Capture the cell that displays the provided text and extract its (x, y) central coordinate. 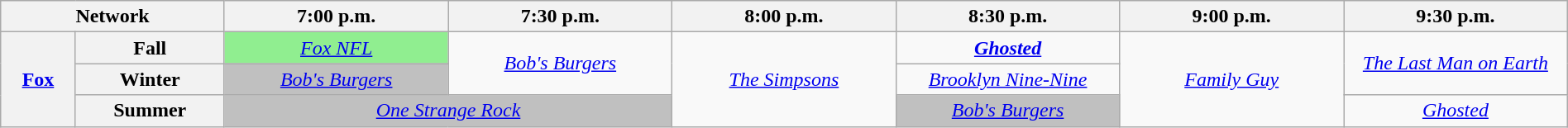
Network (112, 17)
Fox (38, 79)
8:30 p.m. (1007, 17)
7:00 p.m. (336, 17)
The Last Man on Earth (1456, 64)
Brooklyn Nine-Nine (1007, 79)
One Strange Rock (448, 111)
Summer (150, 111)
8:00 p.m. (784, 17)
9:30 p.m. (1456, 17)
Family Guy (1232, 79)
7:30 p.m. (561, 17)
Fox NFL (336, 48)
Winter (150, 79)
The Simpsons (784, 79)
9:00 p.m. (1232, 17)
Fall (150, 48)
